Identify which cell holds the provided text, then report its [X, Y] central coordinate. 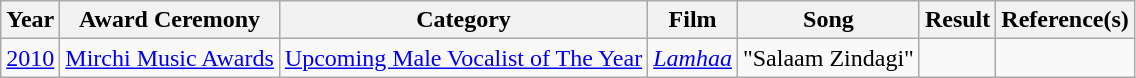
Category [463, 20]
Upcoming Male Vocalist of The Year [463, 58]
2010 [30, 58]
Award Ceremony [170, 20]
Film [693, 20]
Reference(s) [1066, 20]
Year [30, 20]
"Salaam Zindagi" [828, 58]
Lamhaa [693, 58]
Song [828, 20]
Mirchi Music Awards [170, 58]
Result [957, 20]
